From the cell containing the given text, extract its center point as (x, y) coordinate. 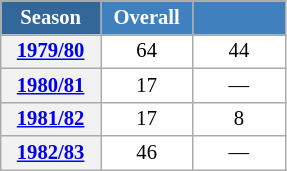
44 (239, 51)
64 (146, 51)
1979/80 (51, 51)
Overall (146, 17)
Season (51, 17)
1982/83 (51, 153)
1980/81 (51, 85)
8 (239, 119)
46 (146, 153)
1981/82 (51, 119)
